Search for the cell housing the specified text and yield its (X, Y) center coordinate. 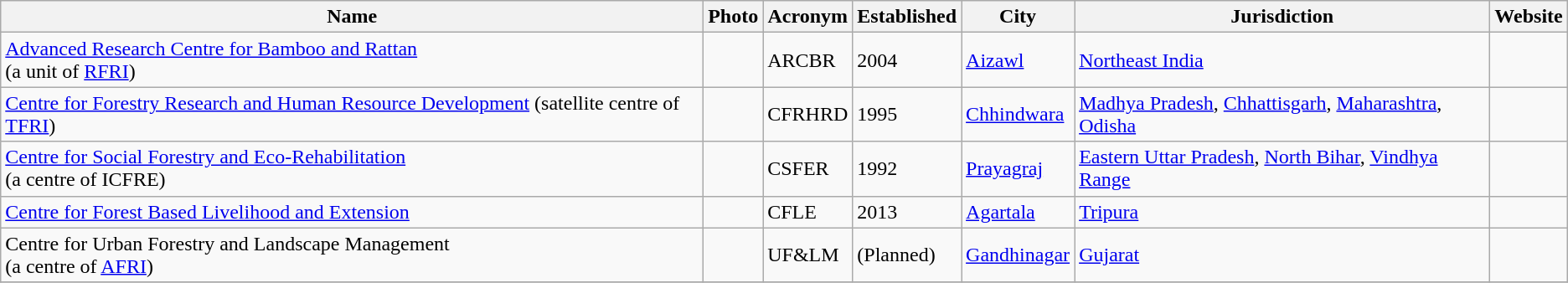
Gandhinagar (1019, 255)
Aizawl (1019, 60)
City (1019, 17)
Tripura (1282, 212)
Photo (734, 17)
(Planned) (907, 255)
CFRHRD (807, 114)
Advanced Research Centre for Bamboo and Rattan(a unit of RFRI) (352, 60)
1995 (907, 114)
Prayagraj (1019, 169)
Chhindwara (1019, 114)
UF&LM (807, 255)
Centre for Urban Forestry and Landscape Management (a centre of AFRI) (352, 255)
2013 (907, 212)
Madhya Pradesh, Chhattisgarh, Maharashtra, Odisha (1282, 114)
Agartala (1019, 212)
Name (352, 17)
Website (1529, 17)
CFLE (807, 212)
1992 (907, 169)
Jurisdiction (1282, 17)
Northeast India (1282, 60)
CSFER (807, 169)
Established (907, 17)
Gujarat (1282, 255)
2004 (907, 60)
Centre for Forestry Research and Human Resource Development (satellite centre of TFRI) (352, 114)
Acronym (807, 17)
ARCBR (807, 60)
Centre for Social Forestry and Eco-Rehabilitation(a centre of ICFRE) (352, 169)
Eastern Uttar Pradesh, North Bihar, Vindhya Range (1282, 169)
Centre for Forest Based Livelihood and Extension (352, 212)
